Search for the cell housing the specified text and yield its (x, y) center coordinate. 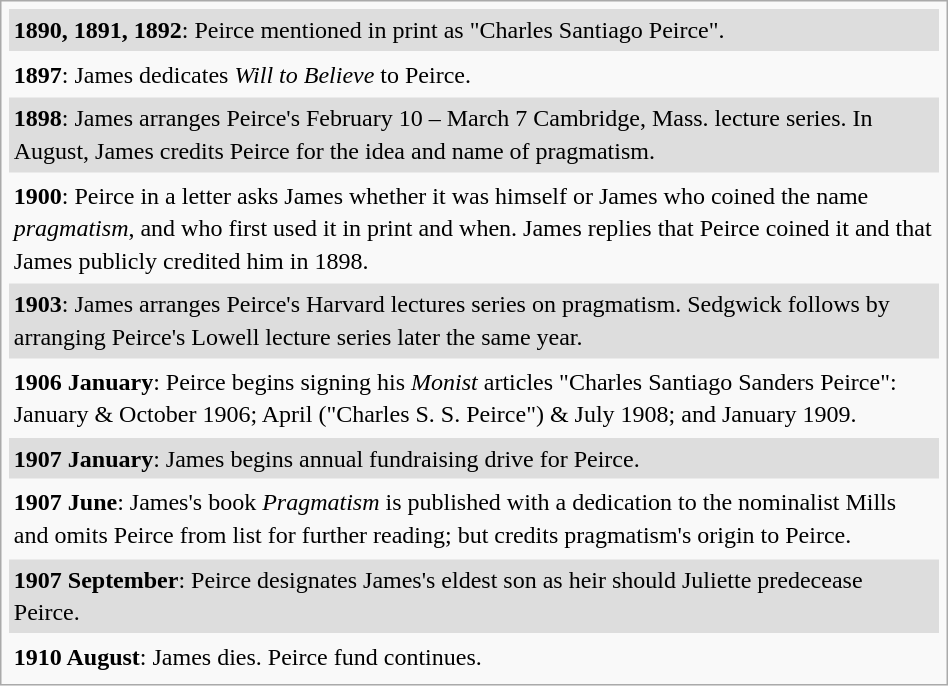
1910 August: James dies. Peirce fund continues. (474, 656)
1890, 1891, 1892: Peirce mentioned in print as "Charles Santiago Peirce". (474, 30)
1907 January: James begins annual fundraising drive for Peirce. (474, 458)
1897: James dedicates Will to Believe to Peirce. (474, 74)
1907 September: Peirce designates James's eldest son as heir should Juliette predecease Peirce. (474, 596)
